Return the (x, y) coordinate for the center point of the cell that contains the specified text.  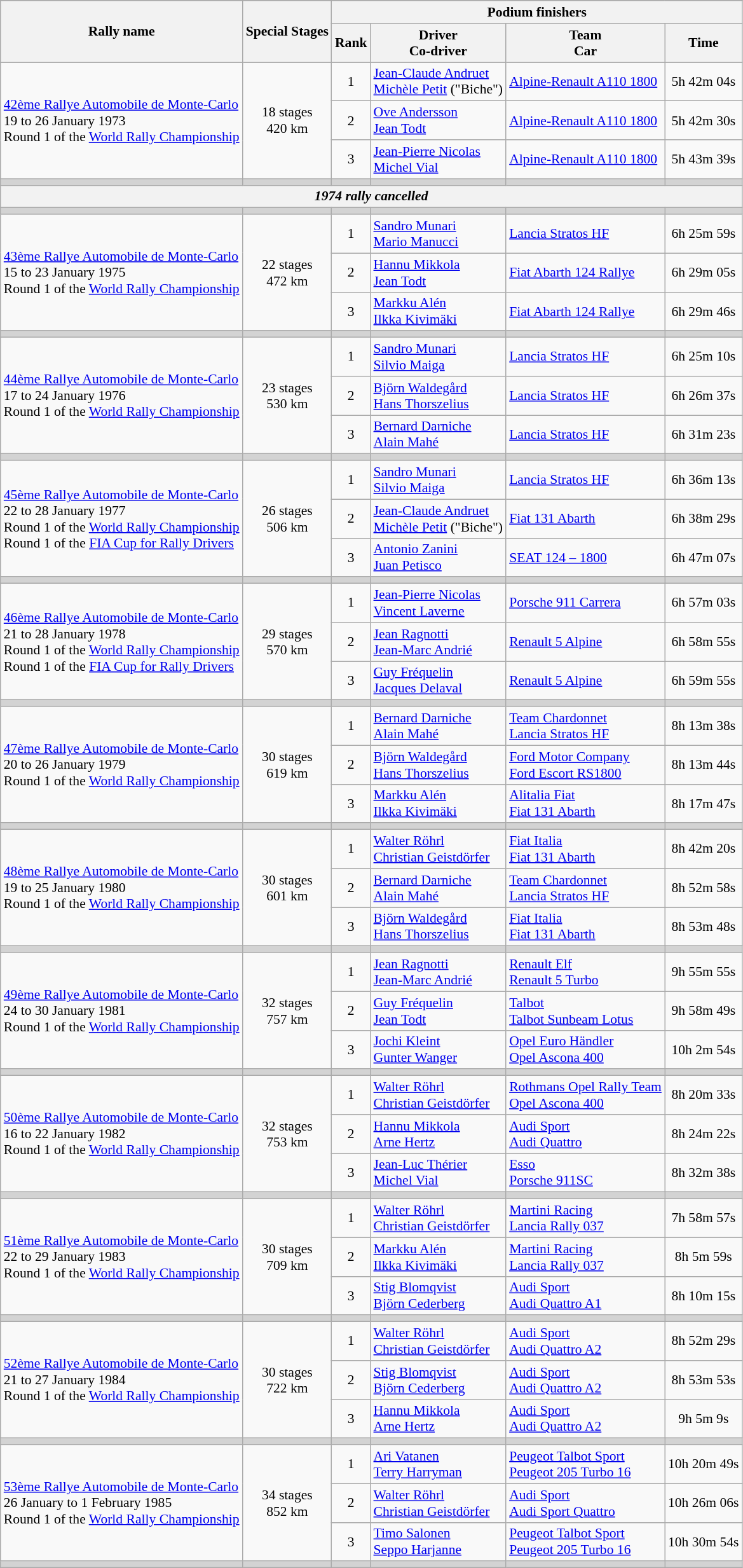
Antonio ZaniniJuan Petisco (438, 557)
49ème Rallye Automobile de Monte-Carlo24 to 30 January 1981Round 1 of the World Rally Championship (122, 1011)
8h 5m 59s (704, 1256)
5h 42m 04s (704, 81)
Audi Sport Audi Quattro (585, 1134)
6h 29m 05s (704, 272)
Jean-Luc Thérier Michel Vial (438, 1173)
8h 20m 33s (704, 1095)
8h 10m 15s (704, 1296)
46ème Rallye Automobile de Monte-Carlo21 to 28 January 1978Round 1 of the World Rally ChampionshipRound 1 of the FIA Cup for Rally Drivers (122, 642)
47ème Rallye Automobile de Monte-Carlo20 to 26 January 1979Round 1 of the World Rally Championship (122, 764)
Ford Motor Company Ford Escort RS1800 (585, 764)
50ème Rallye Automobile de Monte-Carlo 16 to 22 January 1982Round 1 of the World Rally Championship (122, 1134)
8h 24m 22s (704, 1134)
Fiat 131 Abarth (585, 519)
8h 53m 53s (704, 1380)
Ari Vatanen Terry Harryman (438, 1464)
8h 32m 38s (704, 1173)
32 stages757 km (287, 1011)
Time (704, 43)
9h 5m 9s (704, 1419)
53ème Rallye Automobile de Monte-Carlo 26 January to 1 February 1985Round 1 of the World Rally Championship (122, 1503)
Jean-Pierre Nicolas Vincent Laverne (438, 603)
Ove Andersson Jean Todt (438, 121)
Porsche 911 Carrera (585, 603)
DriverCo-driver (438, 43)
Alitalia Fiat Fiat 131 Abarth (585, 804)
Guy Fréquelin Jean Todt (438, 1011)
34 stages 852 km (287, 1503)
Timo Salonen Seppo Harjanne (438, 1541)
6h 58m 55s (704, 642)
8h 52m 58s (704, 888)
6h 31m 23s (704, 435)
8h 42m 20s (704, 849)
6h 47m 07s (704, 557)
9h 58m 49s (704, 1011)
5h 42m 30s (704, 121)
Audi Sport Audi Quattro A1 (585, 1296)
8h 52m 29s (704, 1342)
26 stages506 km (287, 519)
23 stages530 km (287, 395)
7h 58m 57s (704, 1218)
45ème Rallye Automobile de Monte-Carlo22 to 28 January 1977Round 1 of the World Rally ChampionshipRound 1 of the FIA Cup for Rally Drivers (122, 519)
Special Stages (287, 32)
Podium finishers (537, 12)
32 stages 753 km (287, 1134)
Guy Fréquelin Jacques Delaval (438, 680)
6h 57m 03s (704, 603)
Esso Porsche 911SC (585, 1173)
6h 29m 46s (704, 312)
42ème Rallye Automobile de Monte-Carlo19 to 26 January 1973Round 1 of the World Rally Championship (122, 121)
10h 30m 54s (704, 1541)
51ème Rallye Automobile de Monte-Carlo 22 to 29 January 1983Round 1 of the World Rally Championship (122, 1256)
Talbot Talbot Sunbeam Lotus (585, 1011)
5h 43m 39s (704, 159)
6h 25m 59s (704, 234)
Audi Sport Audi Sport Quattro (585, 1503)
10h 20m 49s (704, 1464)
30 stages 722 km (287, 1380)
Jochi Kleint Gunter Wanger (438, 1049)
18 stages420 km (287, 121)
10h 2m 54s (704, 1049)
6h 38m 29s (704, 519)
Sandro Munari Mario Manucci (438, 234)
30 stages 709 km (287, 1256)
10h 26m 06s (704, 1503)
6h 26m 37s (704, 395)
6h 25m 10s (704, 357)
Hannu Mikkola Jean Todt (438, 272)
9h 55m 55s (704, 972)
6h 59m 55s (704, 680)
Rank (351, 43)
29 stages 570 km (287, 642)
1974 rally cancelled (371, 196)
48ème Rallye Automobile de Monte-Carlo19 to 25 January 1980Round 1 of the World Rally Championship (122, 888)
8h 17m 47s (704, 804)
8h 53m 48s (704, 927)
6h 36m 13s (704, 479)
44ème Rallye Automobile de Monte-Carlo17 to 24 January 1976Round 1 of the World Rally Championship (122, 395)
Renault Elf Renault 5 Turbo (585, 972)
Opel Euro Händler Opel Ascona 400 (585, 1049)
22 stages472 km (287, 272)
43ème Rallye Automobile de Monte-Carlo15 to 23 January 1975Round 1 of the World Rally Championship (122, 272)
TeamCar (585, 43)
Jean-Pierre Nicolas Michel Vial (438, 159)
8h 13m 44s (704, 764)
Rothmans Opel Rally Team Opel Ascona 400 (585, 1095)
Rally name (122, 32)
30 stages619 km (287, 764)
SEAT 124 – 1800 (585, 557)
8h 13m 38s (704, 726)
52ème Rallye Automobile de Monte-Carlo 21 to 27 January 1984Round 1 of the World Rally Championship (122, 1380)
30 stages601 km (287, 888)
